Provide the (x, y) coordinate of the cell's center where the given text is located.  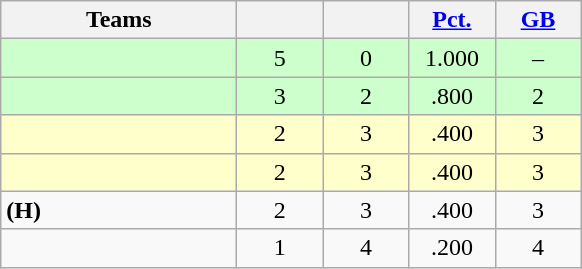
.200 (452, 248)
1.000 (452, 58)
5 (280, 58)
.800 (452, 96)
Pct. (452, 20)
0 (366, 58)
Teams (119, 20)
GB (538, 20)
– (538, 58)
1 (280, 248)
(H) (119, 210)
